From the cell containing the given text, extract its center point as (X, Y) coordinate. 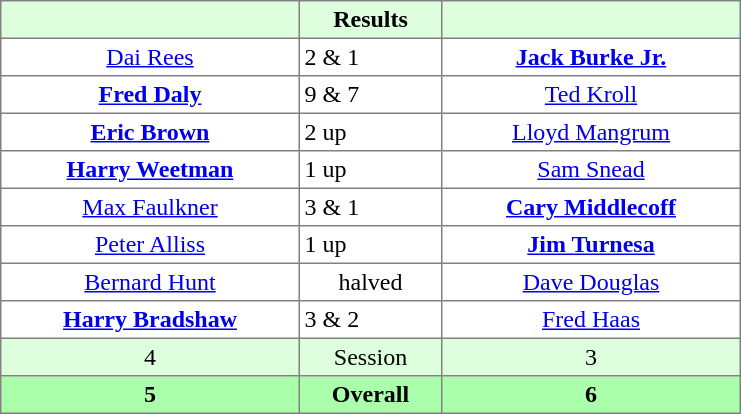
Jim Turnesa (591, 245)
Fred Haas (591, 320)
Dave Douglas (591, 282)
Session (370, 357)
Eric Brown (150, 132)
2 & 1 (370, 57)
Max Faulkner (150, 207)
Lloyd Mangrum (591, 132)
5 (150, 395)
Fred Daly (150, 95)
6 (591, 395)
Bernard Hunt (150, 282)
3 & 2 (370, 320)
9 & 7 (370, 95)
Dai Rees (150, 57)
Overall (370, 395)
Cary Middlecoff (591, 207)
3 (591, 357)
Ted Kroll (591, 95)
Sam Snead (591, 170)
Harry Weetman (150, 170)
Results (370, 20)
2 up (370, 132)
4 (150, 357)
Harry Bradshaw (150, 320)
3 & 1 (370, 207)
halved (370, 282)
Peter Alliss (150, 245)
Jack Burke Jr. (591, 57)
